For the text-containing cell, return its midpoint in (X, Y) coordinate format. 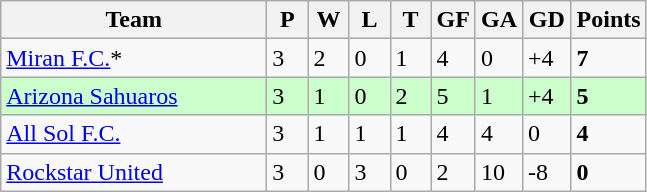
Team (134, 20)
T (410, 20)
7 (608, 58)
Miran F.C.* (134, 58)
Arizona Sahuaros (134, 96)
GA (498, 20)
P (288, 20)
GF (453, 20)
Rockstar United (134, 172)
GD (548, 20)
-8 (548, 172)
All Sol F.C. (134, 134)
W (328, 20)
L (370, 20)
10 (498, 172)
Points (608, 20)
